From the cell containing the given text, extract its center point as [X, Y] coordinate. 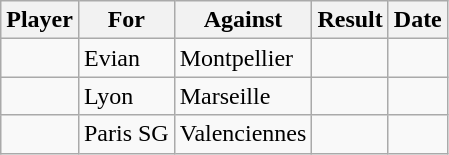
Lyon [126, 96]
Result [350, 20]
Against [243, 20]
Player [40, 20]
Marseille [243, 96]
Valenciennes [243, 134]
Date [418, 20]
Paris SG [126, 134]
Montpellier [243, 58]
For [126, 20]
Evian [126, 58]
